Identify which cell holds the provided text, then report its [x, y] central coordinate. 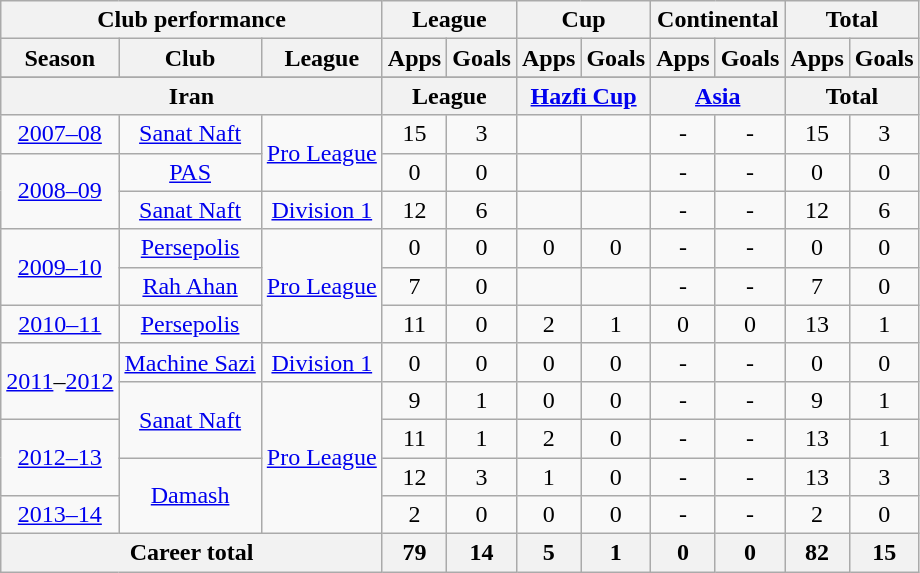
2013–14 [60, 515]
2012–13 [60, 457]
Club [190, 58]
Iran [192, 96]
2007–08 [60, 134]
Continental [718, 20]
Hazfi Cup [583, 96]
14 [482, 553]
Season [60, 58]
2008–09 [60, 191]
79 [414, 553]
Cup [583, 20]
2010–11 [60, 324]
Machine Sazi [190, 362]
2011–2012 [60, 381]
Club performance [192, 20]
PAS [190, 172]
Asia [718, 96]
5 [548, 553]
82 [817, 553]
Rah Ahan [190, 286]
Damash [190, 496]
2009–10 [60, 267]
Career total [192, 553]
